Capture the cell that displays the provided text and extract its [X, Y] central coordinate. 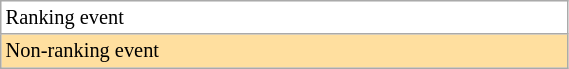
Non-ranking event [284, 51]
Ranking event [284, 17]
